Search for the cell housing the specified text and yield its (x, y) center coordinate. 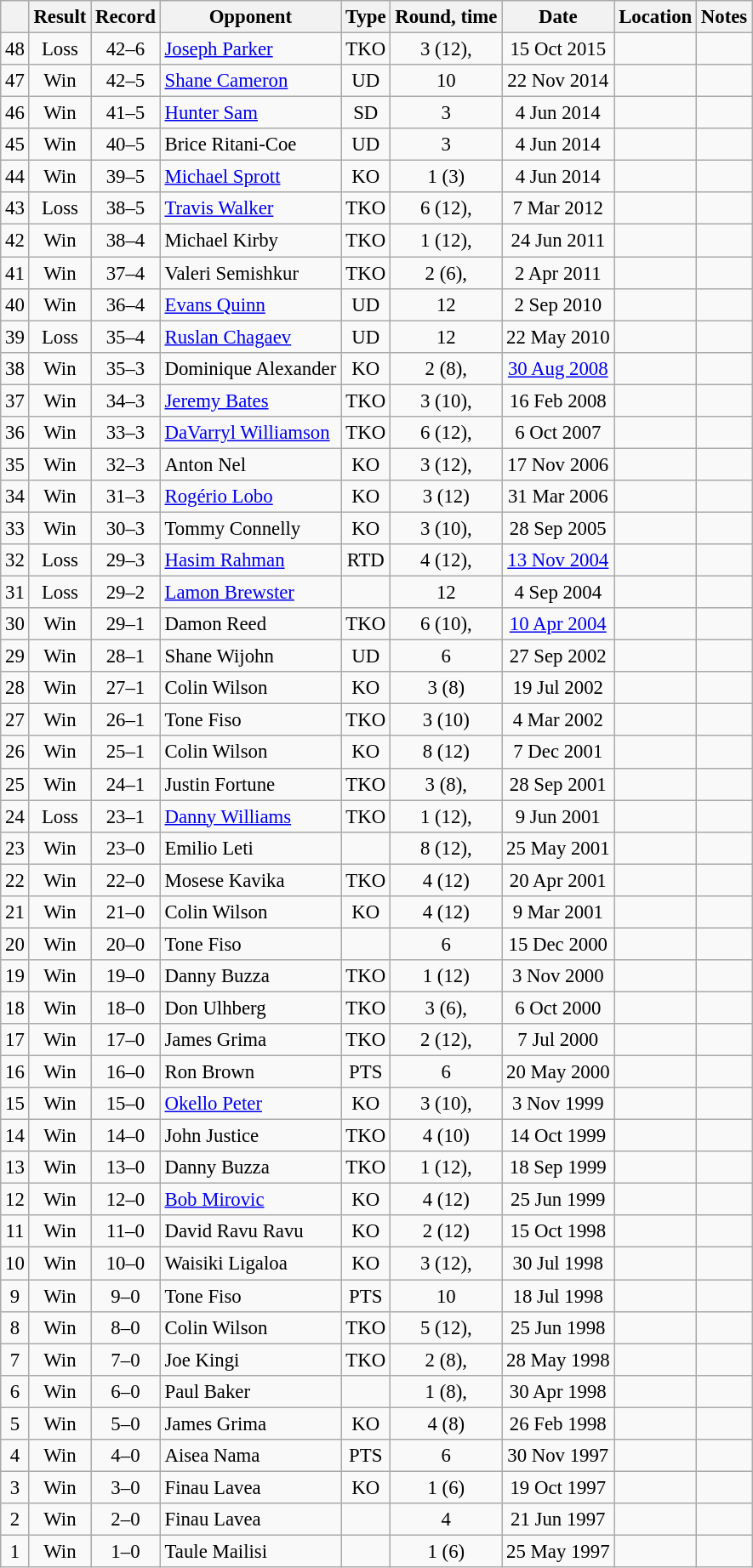
7–0 (126, 1360)
16 (15, 1072)
3 (10) (446, 720)
23 (15, 848)
9–0 (126, 1296)
27 (15, 720)
5 (15, 1423)
Evans Quinn (250, 304)
8 (15, 1327)
3 (8) (446, 688)
8 (12), (446, 848)
46 (15, 113)
29 (15, 656)
8–0 (126, 1327)
Ruslan Chagaev (250, 337)
3–0 (126, 1487)
43 (15, 208)
Danny Williams (250, 816)
Shane Cameron (250, 81)
3 (8), (446, 784)
28 (15, 688)
31–3 (126, 497)
4 Sep 2004 (558, 593)
15 Oct 1998 (558, 1232)
22 May 2010 (558, 337)
28 May 1998 (558, 1360)
11 (15, 1232)
Jeremy Bates (250, 401)
15–0 (126, 1104)
22 Nov 2014 (558, 81)
7 Jul 2000 (558, 1040)
2 (12) (446, 1232)
4–0 (126, 1456)
42 (15, 241)
Record (126, 17)
14 Oct 1999 (558, 1136)
Shane Wijohn (250, 656)
2 Apr 2011 (558, 273)
36 (15, 433)
19–0 (126, 976)
3 (12) (446, 497)
38 (15, 368)
3 (6), (446, 1008)
38–5 (126, 208)
38–4 (126, 241)
26 Feb 1998 (558, 1423)
10 Apr 2004 (558, 624)
22–0 (126, 880)
6 Oct 2000 (558, 1008)
Round, time (446, 17)
5 (12), (446, 1327)
Hunter Sam (250, 113)
39 (15, 337)
24 Jun 2011 (558, 241)
32–3 (126, 464)
9 Mar 2001 (558, 912)
40 (15, 304)
6 Oct 2007 (558, 433)
Date (558, 17)
1 (12) (446, 976)
Joe Kingi (250, 1360)
DaVarryl Williamson (250, 433)
4 Mar 2002 (558, 720)
20–0 (126, 944)
33 (15, 528)
34–3 (126, 401)
15 Oct 2015 (558, 49)
30 Jul 1998 (558, 1264)
20 (15, 944)
SD (366, 113)
RTD (366, 560)
18 (15, 1008)
John Justice (250, 1136)
18 Jul 1998 (558, 1296)
45 (15, 145)
Brice Ritani-Coe (250, 145)
1–0 (126, 1551)
3 Nov 2000 (558, 976)
41–5 (126, 113)
28 Sep 2005 (558, 528)
13 Nov 2004 (558, 560)
7 (15, 1360)
15 (15, 1104)
8 (12) (446, 753)
28 Sep 2001 (558, 784)
35–3 (126, 368)
14–0 (126, 1136)
28–1 (126, 656)
Ron Brown (250, 1072)
19 Oct 1997 (558, 1487)
Taule Mailisi (250, 1551)
7 Mar 2012 (558, 208)
21 Jun 1997 (558, 1520)
30–3 (126, 528)
30 Nov 1997 (558, 1456)
Opponent (250, 17)
33–3 (126, 433)
3 Nov 1999 (558, 1104)
23–1 (126, 816)
19 (15, 976)
32 (15, 560)
Notes (725, 17)
25 Jun 1998 (558, 1327)
17–0 (126, 1040)
Mosese Kavika (250, 880)
31 Mar 2006 (558, 497)
Waisiki Ligaloa (250, 1264)
Anton Nel (250, 464)
30 Aug 2008 (558, 368)
4 (8) (446, 1423)
Location (655, 17)
6–0 (126, 1391)
2–0 (126, 1520)
42–5 (126, 81)
30 (15, 624)
12–0 (126, 1200)
19 Jul 2002 (558, 688)
Justin Fortune (250, 784)
Result (60, 17)
16–0 (126, 1072)
Hasim Rahman (250, 560)
20 Apr 2001 (558, 880)
17 (15, 1040)
14 (15, 1136)
Valeri Semishkur (250, 273)
Emilio Leti (250, 848)
David Ravu Ravu (250, 1232)
25 (15, 784)
47 (15, 81)
27 Sep 2002 (558, 656)
26–1 (126, 720)
34 (15, 497)
Okello Peter (250, 1104)
Travis Walker (250, 208)
36–4 (126, 304)
15 Dec 2000 (558, 944)
27–1 (126, 688)
Tommy Connelly (250, 528)
24 (15, 816)
Don Ulhberg (250, 1008)
35–4 (126, 337)
Bob Mirovic (250, 1200)
17 Nov 2006 (558, 464)
1 (8), (446, 1391)
25–1 (126, 753)
13 (15, 1167)
Type (366, 17)
4 (12), (446, 560)
40–5 (126, 145)
6 (10), (446, 624)
Michael Sprott (250, 177)
2 (6), (446, 273)
20 May 2000 (558, 1072)
18–0 (126, 1008)
41 (15, 273)
23–0 (126, 848)
Dominique Alexander (250, 368)
2 (12), (446, 1040)
9 Jun 2001 (558, 816)
Lamon Brewster (250, 593)
13–0 (126, 1167)
42–6 (126, 49)
Paul Baker (250, 1391)
7 Dec 2001 (558, 753)
4 (10) (446, 1136)
37 (15, 401)
29–3 (126, 560)
Joseph Parker (250, 49)
29–1 (126, 624)
25 May 1997 (558, 1551)
Damon Reed (250, 624)
Michael Kirby (250, 241)
25 Jun 1999 (558, 1200)
1 (15, 1551)
48 (15, 49)
25 May 2001 (558, 848)
9 (15, 1296)
2 (15, 1520)
29–2 (126, 593)
22 (15, 880)
26 (15, 753)
2 Sep 2010 (558, 304)
5–0 (126, 1423)
18 Sep 1999 (558, 1167)
39–5 (126, 177)
Rogério Lobo (250, 497)
21 (15, 912)
31 (15, 593)
16 Feb 2008 (558, 401)
11–0 (126, 1232)
35 (15, 464)
21–0 (126, 912)
10–0 (126, 1264)
1 (3) (446, 177)
44 (15, 177)
24–1 (126, 784)
37–4 (126, 273)
30 Apr 1998 (558, 1391)
Aisea Nama (250, 1456)
